From the cell containing the given text, extract its center point as (X, Y) coordinate. 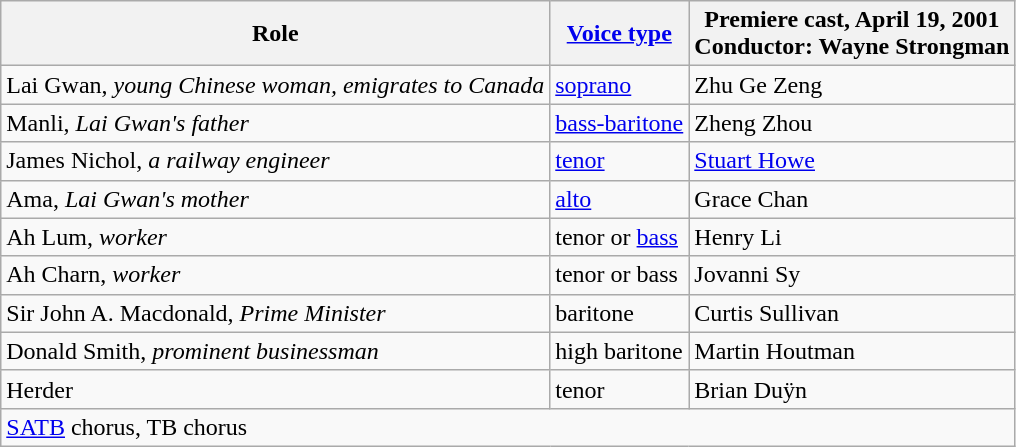
Ah Charn, worker (276, 275)
Manli, Lai Gwan's father (276, 123)
Lai Gwan, young Chinese woman, emigrates to Canada (276, 85)
Stuart Howe (852, 161)
Grace Chan (852, 199)
Zhu Ge Zeng (852, 85)
high baritone (620, 351)
soprano (620, 85)
Curtis Sullivan (852, 313)
Role (276, 34)
Premiere cast, April 19, 2001Conductor: Wayne Strongman (852, 34)
Ah Lum, worker (276, 237)
Jovanni Sy (852, 275)
Zheng Zhou (852, 123)
Voice type (620, 34)
bass-baritone (620, 123)
Martin Houtman (852, 351)
Herder (276, 389)
baritone (620, 313)
Brian Duÿn (852, 389)
Ama, Lai Gwan's mother (276, 199)
Donald Smith, prominent businessman (276, 351)
alto (620, 199)
Henry Li (852, 237)
SATB chorus, TB chorus (508, 427)
James Nichol, a railway engineer (276, 161)
Sir John A. Macdonald, Prime Minister (276, 313)
